Detect which cell encompasses the target text, then output its [x, y] center coordinate. 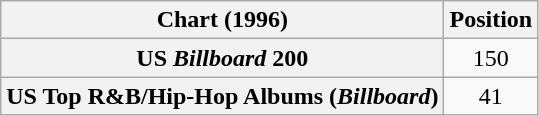
US Top R&B/Hip-Hop Albums (Billboard) [222, 96]
Chart (1996) [222, 20]
Position [491, 20]
US Billboard 200 [222, 58]
150 [491, 58]
41 [491, 96]
